Scan for the cell matching the given text and deliver its [x, y] coordinate at center. 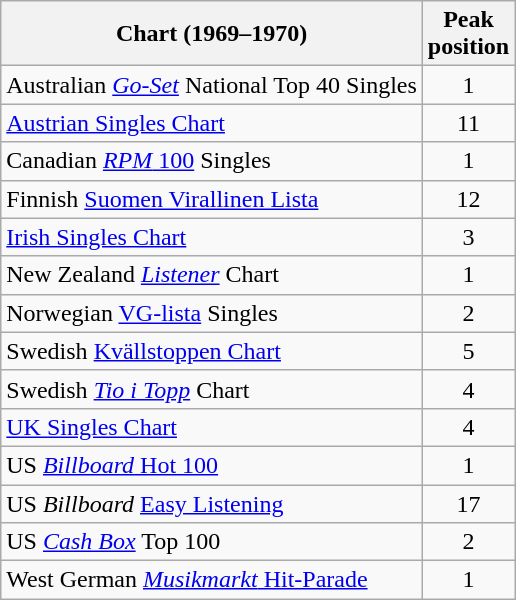
17 [468, 503]
Austrian Singles Chart [212, 123]
Chart (1969–1970) [212, 34]
Norwegian VG-lista Singles [212, 313]
Swedish Tio i Topp Chart [212, 389]
Swedish Kvällstoppen Chart [212, 351]
US Billboard Easy Listening [212, 503]
Australian Go-Set National Top 40 Singles [212, 85]
US Cash Box Top 100 [212, 542]
UK Singles Chart [212, 427]
US Billboard Hot 100 [212, 465]
Irish Singles Chart [212, 237]
12 [468, 199]
11 [468, 123]
New Zealand Listener Chart [212, 275]
5 [468, 351]
West German Musikmarkt Hit-Parade [212, 580]
3 [468, 237]
Peakposition [468, 34]
Finnish Suomen Virallinen Lista [212, 199]
Canadian RPM 100 Singles [212, 161]
